Detect which cell encompasses the target text, then output its (X, Y) center coordinate. 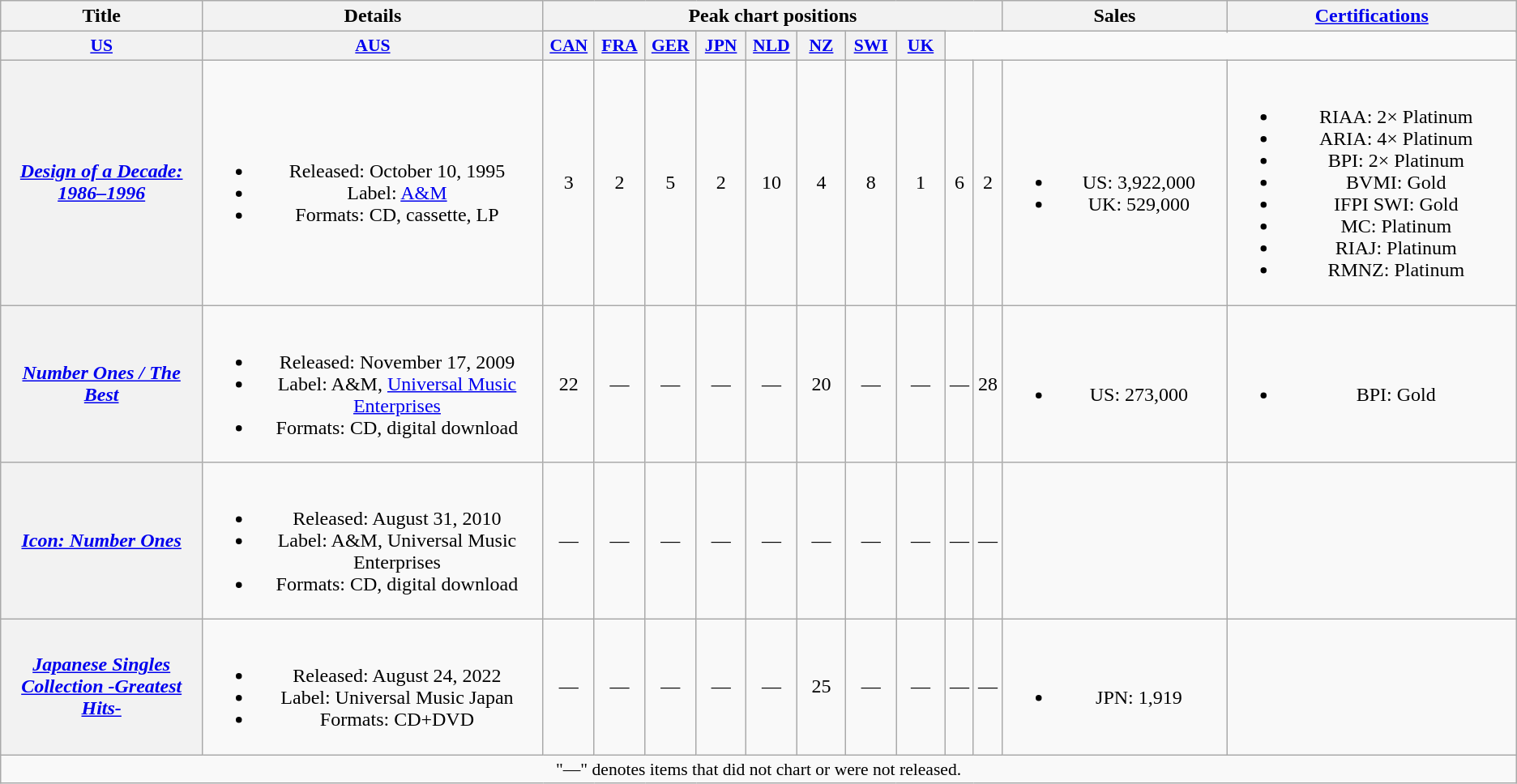
US (102, 46)
Details (373, 16)
Sales (1114, 16)
UK (921, 46)
"—" denotes items that did not chart or were not released. (758, 769)
Released: October 10, 1995Label: A&MFormats: CD, cassette, LP (373, 182)
Peak chart positions (772, 16)
GER (671, 46)
US: 3,922,000UK: 529,000 (1114, 182)
JPN: 1,919 (1114, 687)
Released: August 24, 2022Label: Universal Music JapanFormats: CD+DVD (373, 687)
AUS (373, 46)
Certifications (1371, 16)
6 (959, 182)
22 (569, 383)
20 (821, 383)
CAN (569, 46)
28 (987, 383)
FRA (619, 46)
Design of a Decade: 1986–1996 (102, 182)
Released: November 17, 2009Label: A&M, Universal MusicEnterprisesFormats: CD, digital download (373, 383)
Title (102, 16)
Number Ones / The Best (102, 383)
JPN (721, 46)
8 (871, 182)
Icon: Number Ones (102, 541)
1 (921, 182)
Released: August 31, 2010Label: A&M, Universal MusicEnterprisesFormats: CD, digital download (373, 541)
NZ (821, 46)
25 (821, 687)
10 (771, 182)
BPI: Gold (1371, 383)
NLD (771, 46)
4 (821, 182)
US: 273,000 (1114, 383)
Japanese Singles Collection -Greatest Hits- (102, 687)
3 (569, 182)
RIAA: 2× PlatinumARIA: 4× PlatinumBPI: 2× PlatinumBVMI: GoldIFPI SWI: GoldMC: PlatinumRIAJ: PlatinumRMNZ: Platinum (1371, 182)
SWI (871, 46)
5 (671, 182)
